Detect which cell encompasses the target text, then output its [x, y] center coordinate. 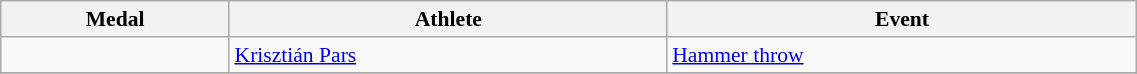
Medal [116, 19]
Event [902, 19]
Athlete [448, 19]
Hammer throw [902, 55]
Krisztián Pars [448, 55]
